Identify which cell holds the provided text, then report its (X, Y) central coordinate. 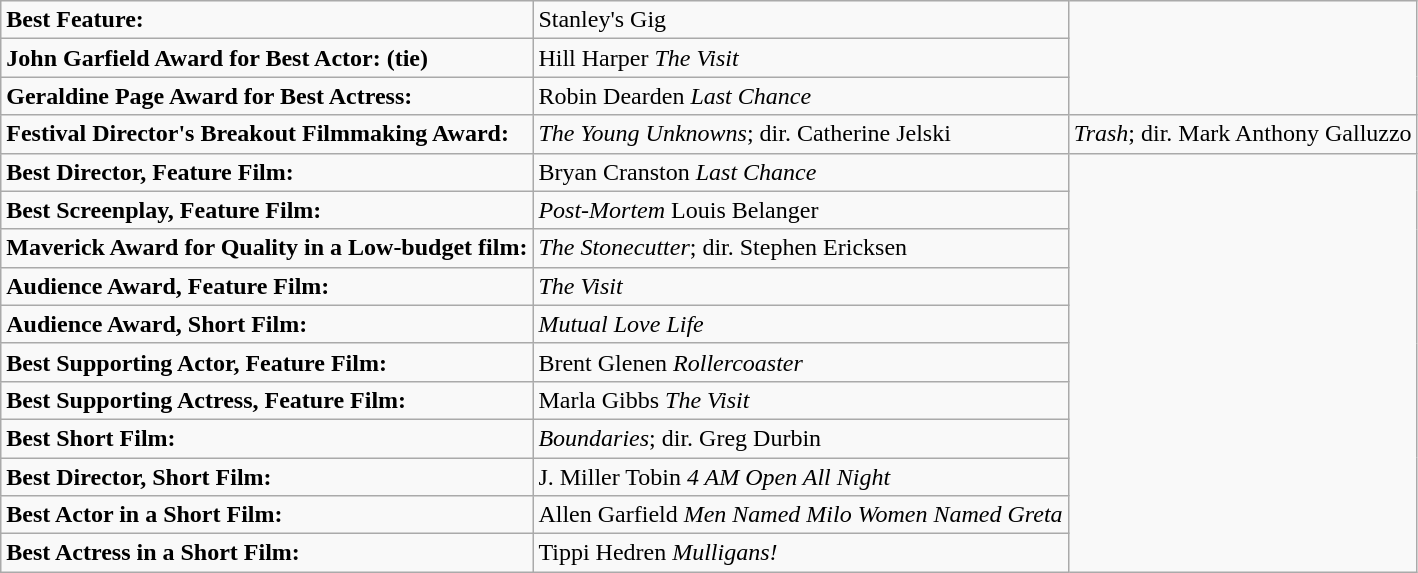
Best Director, Short Film: (267, 477)
Audience Award, Short Film: (267, 324)
Robin Dearden Last Chance (800, 96)
Marla Gibbs The Visit (800, 400)
Festival Director's Breakout Filmmaking Award: (267, 134)
Bryan Cranston Last Chance (800, 172)
Best Supporting Actress, Feature Film: (267, 400)
Best Director, Feature Film: (267, 172)
John Garfield Award for Best Actor: (tie) (267, 58)
The Visit (800, 286)
Geraldine Page Award for Best Actress: (267, 96)
Best Actress in a Short Film: (267, 553)
Hill Harper The Visit (800, 58)
Audience Award, Feature Film: (267, 286)
Stanley's Gig (800, 20)
Best Supporting Actor, Feature Film: (267, 362)
The Young Unknowns; dir. Catherine Jelski (800, 134)
Maverick Award for Quality in a Low-budget film: (267, 248)
Mutual Love Life (800, 324)
Best Short Film: (267, 438)
Allen Garfield Men Named Milo Women Named Greta (800, 515)
J. Miller Tobin 4 AM Open All Night (800, 477)
Trash; dir. Mark Anthony Galluzzo (1242, 134)
Brent Glenen Rollercoaster (800, 362)
Best Screenplay, Feature Film: (267, 210)
Best Actor in a Short Film: (267, 515)
Best Feature: (267, 20)
Boundaries; dir. Greg Durbin (800, 438)
The Stonecutter; dir. Stephen Ericksen (800, 248)
Tippi Hedren Mulligans! (800, 553)
Post-Mortem Louis Belanger (800, 210)
